Find where the given text appears and provide that cell's center as (x, y) coordinate. 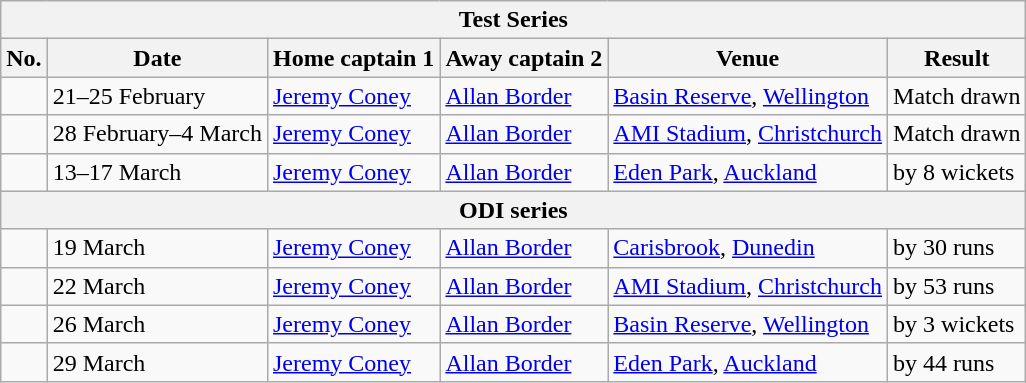
by 8 wickets (957, 172)
13–17 March (157, 172)
Home captain 1 (353, 58)
by 44 runs (957, 362)
29 March (157, 362)
Away captain 2 (524, 58)
Venue (748, 58)
by 3 wickets (957, 324)
Test Series (514, 20)
ODI series (514, 210)
28 February–4 March (157, 134)
Result (957, 58)
by 30 runs (957, 248)
by 53 runs (957, 286)
Carisbrook, Dunedin (748, 248)
22 March (157, 286)
19 March (157, 248)
21–25 February (157, 96)
26 March (157, 324)
No. (24, 58)
Date (157, 58)
